Provide the (x, y) coordinate of the cell's center where the given text is located.  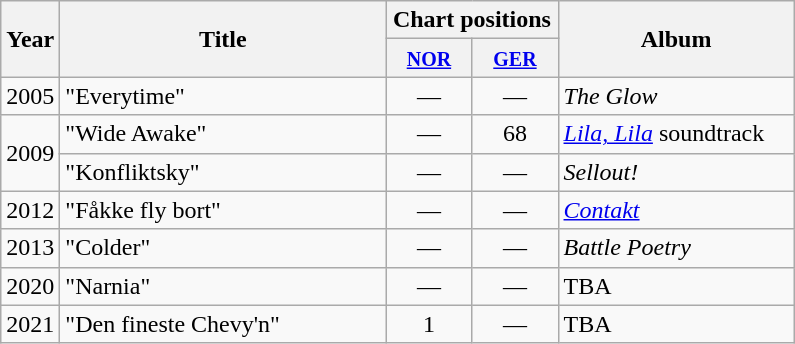
NOR (429, 58)
2005 (30, 96)
"Konfliktsky" (223, 172)
GER (515, 58)
Album (676, 39)
68 (515, 134)
Sellout! (676, 172)
"Narnia" (223, 286)
"Colder" (223, 248)
2013 (30, 248)
2012 (30, 210)
2021 (30, 324)
The Glow (676, 96)
Title (223, 39)
2009 (30, 153)
Year (30, 39)
Lila, Lila soundtrack (676, 134)
Contakt (676, 210)
"Fåkke fly bort" (223, 210)
Battle Poetry (676, 248)
"Everytime" (223, 96)
1 (429, 324)
"Wide Awake" (223, 134)
Chart positions (472, 20)
2020 (30, 286)
"Den fineste Chevy'n" (223, 324)
